Extract the [x, y] coordinate from the center of the cell holding the provided text.  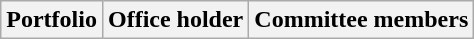
Portfolio [52, 20]
Office holder [175, 20]
Committee members [362, 20]
